Return the (X, Y) coordinate for the center point of the cell that contains the specified text.  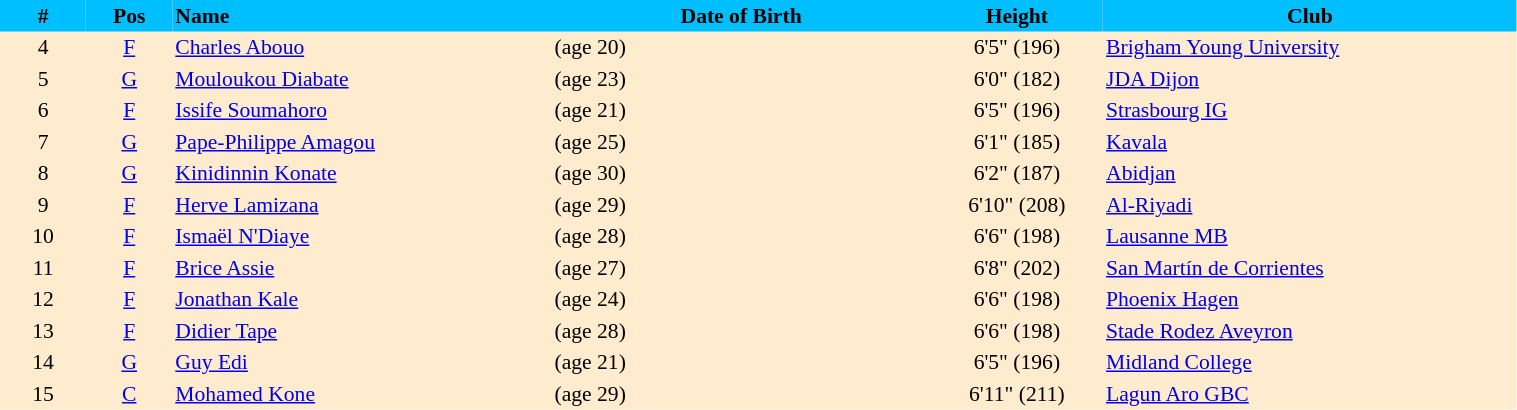
5 (43, 79)
8 (43, 174)
Brice Assie (362, 268)
# (43, 16)
Club (1310, 16)
Pape-Philippe Amagou (362, 142)
15 (43, 394)
10 (43, 236)
Lausanne MB (1310, 236)
6 (43, 110)
Date of Birth (742, 16)
Lagun Aro GBC (1310, 394)
Strasbourg IG (1310, 110)
6'10" (208) (1017, 205)
4 (43, 48)
Kinidinnin Konate (362, 174)
Abidjan (1310, 174)
Height (1017, 16)
(age 24) (742, 300)
(age 27) (742, 268)
Herve Lamizana (362, 205)
(age 23) (742, 79)
6'2" (187) (1017, 174)
JDA Dijon (1310, 79)
Issife Soumahoro (362, 110)
Name (362, 16)
C (129, 394)
Charles Abouo (362, 48)
11 (43, 268)
Mouloukou Diabate (362, 79)
(age 30) (742, 174)
San Martín de Corrientes (1310, 268)
14 (43, 362)
(age 25) (742, 142)
7 (43, 142)
6'1" (185) (1017, 142)
13 (43, 331)
Al-Riyadi (1310, 205)
Guy Edi (362, 362)
Stade Rodez Aveyron (1310, 331)
Brigham Young University (1310, 48)
Midland College (1310, 362)
6'11" (211) (1017, 394)
12 (43, 300)
(age 20) (742, 48)
Mohamed Kone (362, 394)
9 (43, 205)
Didier Tape (362, 331)
Phoenix Hagen (1310, 300)
Ismaël N'Diaye (362, 236)
6'0" (182) (1017, 79)
6'8" (202) (1017, 268)
Pos (129, 16)
Kavala (1310, 142)
Jonathan Kale (362, 300)
